Find where the given text appears and provide that cell's center as (x, y) coordinate. 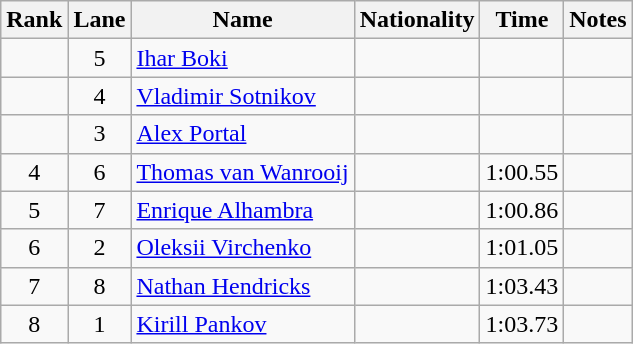
2 (100, 248)
Rank (34, 20)
Vladimir Sotnikov (242, 96)
Time (522, 20)
Name (242, 20)
Notes (598, 20)
3 (100, 134)
1:00.55 (522, 172)
Ihar Boki (242, 58)
Nathan Hendricks (242, 286)
1 (100, 324)
1:03.73 (522, 324)
1:01.05 (522, 248)
Oleksii Virchenko (242, 248)
Kirill Pankov (242, 324)
Nationality (417, 20)
1:03.43 (522, 286)
Alex Portal (242, 134)
Thomas van Wanrooij (242, 172)
Enrique Alhambra (242, 210)
Lane (100, 20)
1:00.86 (522, 210)
